From the cell containing the given text, extract its center point as (X, Y) coordinate. 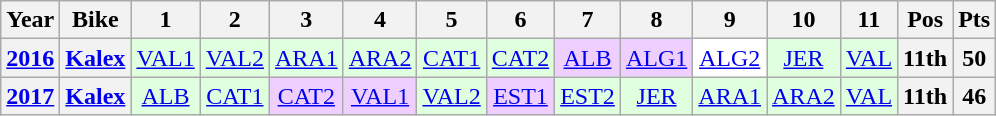
10 (804, 20)
2016 (30, 58)
EST2 (588, 96)
Bike (96, 20)
ALG1 (656, 58)
Pts (974, 20)
3 (306, 20)
Pos (926, 20)
2 (234, 20)
9 (730, 20)
50 (974, 58)
EST1 (520, 96)
5 (452, 20)
2017 (30, 96)
7 (588, 20)
Year (30, 20)
46 (974, 96)
11 (868, 20)
1 (166, 20)
ALG2 (730, 58)
6 (520, 20)
8 (656, 20)
4 (380, 20)
